Extract the [X, Y] coordinate from the center of the cell holding the provided text.  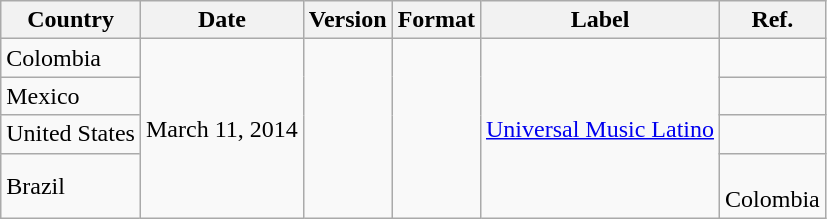
United States [71, 134]
Format [436, 20]
Version [348, 20]
Country [71, 20]
Mexico [71, 96]
Ref. [773, 20]
Label [600, 20]
March 11, 2014 [222, 128]
Date [222, 20]
Brazil [71, 186]
Universal Music Latino [600, 128]
